Determine the [x, y] coordinate at the center of the cell enclosing the given text.  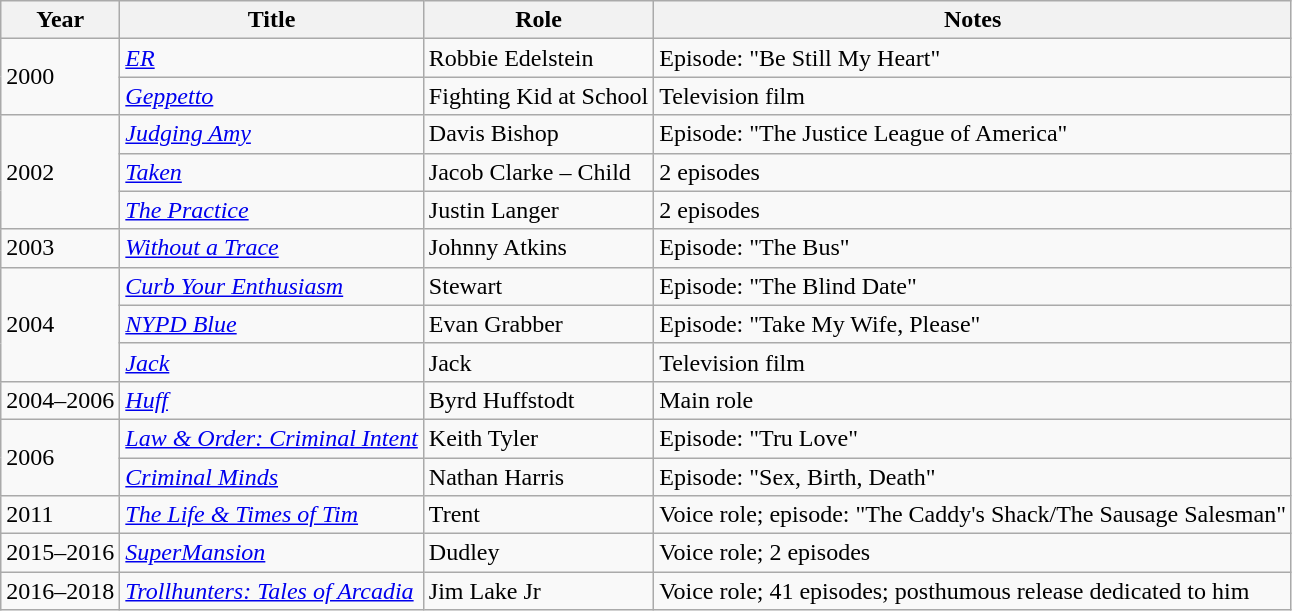
Jim Lake Jr [538, 591]
2004 [60, 324]
Episode: "Take My Wife, Please" [973, 324]
Huff [272, 400]
2006 [60, 457]
2004–2006 [60, 400]
Jacob Clarke – Child [538, 172]
2002 [60, 172]
Geppetto [272, 96]
Justin Langer [538, 210]
Main role [973, 400]
Voice role; 41 episodes; posthumous release dedicated to him [973, 591]
Fighting Kid at School [538, 96]
2015–2016 [60, 553]
NYPD Blue [272, 324]
Title [272, 20]
Evan Grabber [538, 324]
Episode: "Tru Love" [973, 438]
Notes [973, 20]
SuperMansion [272, 553]
Trent [538, 515]
Voice role; 2 episodes [973, 553]
Year [60, 20]
Dudley [538, 553]
Episode: "The Blind Date" [973, 286]
Voice role; episode: "The Caddy's Shack/The Sausage Salesman" [973, 515]
Episode: "The Bus" [973, 248]
Davis Bishop [538, 134]
Criminal Minds [272, 477]
Byrd Huffstodt [538, 400]
Robbie Edelstein [538, 58]
Trollhunters: Tales of Arcadia [272, 591]
Episode: "Be Still My Heart" [973, 58]
Curb Your Enthusiasm [272, 286]
Keith Tyler [538, 438]
ER [272, 58]
Johnny Atkins [538, 248]
2011 [60, 515]
Nathan Harris [538, 477]
2016–2018 [60, 591]
The Life & Times of Tim [272, 515]
Judging Amy [272, 134]
Without a Trace [272, 248]
Taken [272, 172]
The Practice [272, 210]
Episode: "The Justice League of America" [973, 134]
Law & Order: Criminal Intent [272, 438]
Stewart [538, 286]
Role [538, 20]
2000 [60, 77]
2003 [60, 248]
Episode: "Sex, Birth, Death" [973, 477]
